Extract the [x, y] coordinate from the center of the cell holding the provided text.  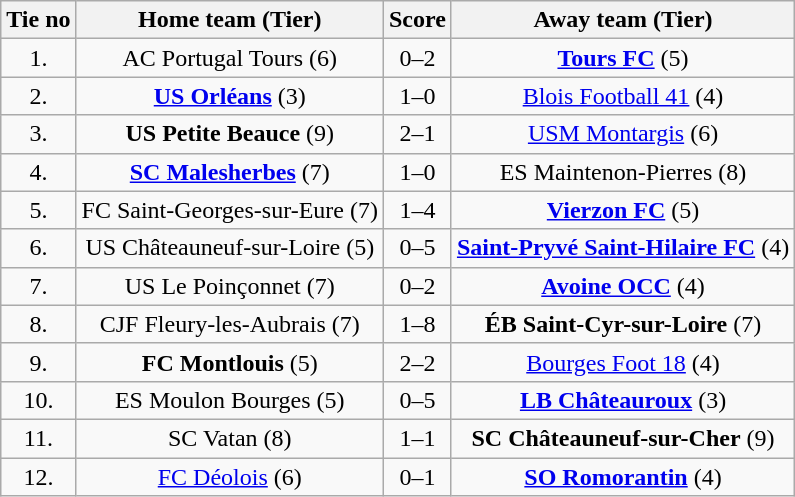
4. [38, 172]
1. [38, 58]
ES Maintenon-Pierres (8) [622, 172]
Vierzon FC (5) [622, 210]
6. [38, 248]
Avoine OCC (4) [622, 286]
ES Moulon Bourges (5) [230, 400]
FC Saint-Georges-sur-Eure (7) [230, 210]
SC Vatan (8) [230, 438]
Home team (Tier) [230, 20]
SO Romorantin (4) [622, 477]
9. [38, 362]
CJF Fleury-les-Aubrais (7) [230, 324]
US Orléans (3) [230, 96]
Score [417, 20]
Blois Football 41 (4) [622, 96]
US Petite Beauce (9) [230, 134]
10. [38, 400]
Away team (Tier) [622, 20]
Bourges Foot 18 (4) [622, 362]
FC Déolois (6) [230, 477]
3. [38, 134]
US Châteauneuf-sur-Loire (5) [230, 248]
0–1 [417, 477]
Saint-Pryvé Saint-Hilaire FC (4) [622, 248]
8. [38, 324]
1–4 [417, 210]
USM Montargis (6) [622, 134]
2. [38, 96]
ÉB Saint-Cyr-sur-Loire (7) [622, 324]
SC Châteauneuf-sur-Cher (9) [622, 438]
AC Portugal Tours (6) [230, 58]
2–1 [417, 134]
12. [38, 477]
LB Châteauroux (3) [622, 400]
Tours FC (5) [622, 58]
SC Malesherbes (7) [230, 172]
Tie no [38, 20]
5. [38, 210]
11. [38, 438]
2–2 [417, 362]
1–1 [417, 438]
FC Montlouis (5) [230, 362]
7. [38, 286]
US Le Poinçonnet (7) [230, 286]
1–8 [417, 324]
